Extract the [x, y] coordinate from the center of the cell holding the provided text.  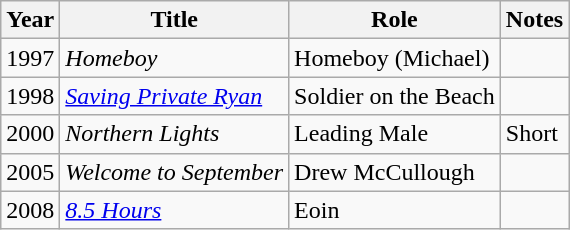
1997 [30, 58]
Role [395, 20]
Short [534, 134]
Soldier on the Beach [395, 96]
Drew McCullough [395, 172]
Leading Male [395, 134]
2000 [30, 134]
1998 [30, 96]
Notes [534, 20]
Homeboy (Michael) [395, 58]
Homeboy [174, 58]
Title [174, 20]
8.5 Hours [174, 210]
2005 [30, 172]
Saving Private Ryan [174, 96]
Welcome to September [174, 172]
Northern Lights [174, 134]
2008 [30, 210]
Year [30, 20]
Eoin [395, 210]
